Find where the given text appears and provide that cell's center as [x, y] coordinate. 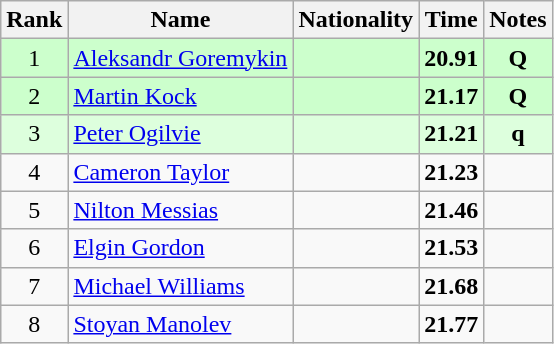
8 [34, 324]
21.23 [452, 172]
Peter Ogilvie [180, 134]
Nationality [356, 20]
3 [34, 134]
21.77 [452, 324]
q [518, 134]
21.21 [452, 134]
Aleksandr Goremykin [180, 58]
5 [34, 210]
4 [34, 172]
21.46 [452, 210]
7 [34, 286]
Notes [518, 20]
Martin Kock [180, 96]
Time [452, 20]
20.91 [452, 58]
1 [34, 58]
6 [34, 248]
21.17 [452, 96]
Name [180, 20]
Rank [34, 20]
Elgin Gordon [180, 248]
Cameron Taylor [180, 172]
21.68 [452, 286]
Nilton Messias [180, 210]
Stoyan Manolev [180, 324]
21.53 [452, 248]
2 [34, 96]
Michael Williams [180, 286]
